Locate the cell with the specified text and output its (X, Y) center coordinate. 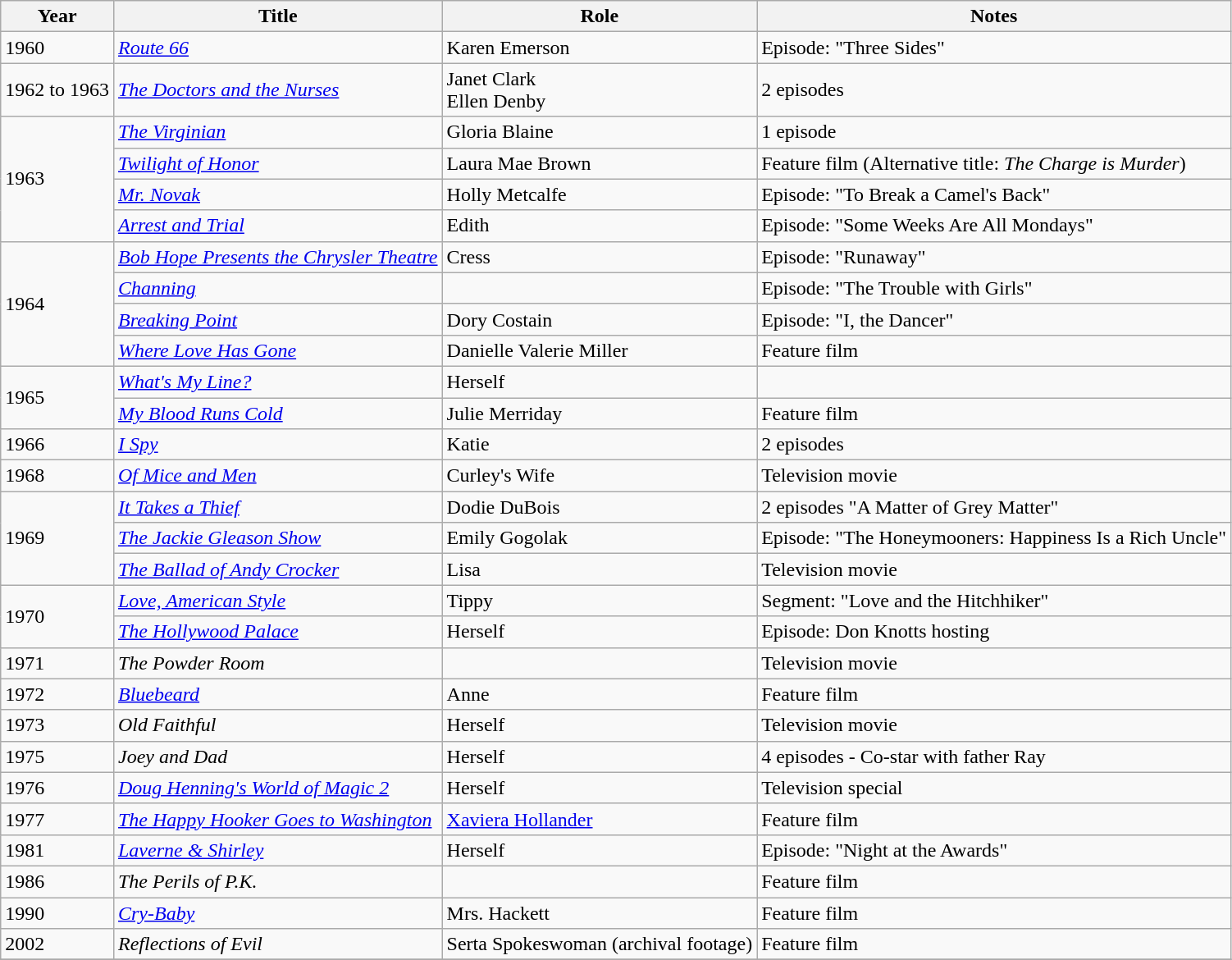
Mr. Novak (277, 194)
Holly Metcalfe (600, 194)
Doug Henning's World of Magic 2 (277, 788)
Curley's Wife (600, 476)
Television special (994, 788)
The Ballad of Andy Crocker (277, 569)
Dory Costain (600, 319)
Lisa (600, 569)
1986 (57, 881)
Reflections of Evil (277, 944)
4 episodes - Co-star with father Ray (994, 757)
1964 (57, 304)
Episode: "Some Weeks Are All Mondays" (994, 226)
The Happy Hooker Goes to Washington (277, 819)
Cress (600, 257)
Janet ClarkEllen Denby (600, 90)
Old Faithful (277, 725)
1972 (57, 694)
Episode: "Night at the Awards" (994, 850)
Laura Mae Brown (600, 163)
Anne (600, 694)
Channing (277, 288)
Route 66 (277, 48)
Cry-Baby (277, 913)
I Spy (277, 445)
Xaviera Hollander (600, 819)
Bob Hope Presents the Chrysler Theatre (277, 257)
1971 (57, 663)
Katie (600, 445)
1973 (57, 725)
1 episode (994, 132)
1965 (57, 397)
Laverne & Shirley (277, 850)
Bluebeard (277, 694)
The Jackie Gleason Show (277, 538)
1970 (57, 616)
1968 (57, 476)
Emily Gogolak (600, 538)
1966 (57, 445)
1990 (57, 913)
What's My Line? (277, 382)
The Doctors and the Nurses (277, 90)
1969 (57, 538)
Karen Emerson (600, 48)
The Virginian (277, 132)
1962 to 1963 (57, 90)
2002 (57, 944)
Serta Spokeswoman (archival footage) (600, 944)
Title (277, 16)
Feature film (Alternative title: The Charge is Murder) (994, 163)
1975 (57, 757)
Episode: "The Trouble with Girls" (994, 288)
Notes (994, 16)
1976 (57, 788)
Twilight of Honor (277, 163)
Love, American Style (277, 601)
The Powder Room (277, 663)
Mrs. Hackett (600, 913)
Role (600, 16)
1981 (57, 850)
Edith (600, 226)
Where Love Has Gone (277, 350)
Arrest and Trial (277, 226)
Episode: Don Knotts hosting (994, 632)
Gloria Blaine (600, 132)
It Takes a Thief (277, 507)
Episode: "I, the Dancer" (994, 319)
Joey and Dad (277, 757)
1963 (57, 179)
Julie Merriday (600, 413)
Danielle Valerie Miller (600, 350)
1977 (57, 819)
Episode: "To Break a Camel's Back" (994, 194)
Year (57, 16)
My Blood Runs Cold (277, 413)
Episode: "The Honeymooners: Happiness Is a Rich Uncle" (994, 538)
Segment: "Love and the Hitchhiker" (994, 601)
The Hollywood Palace (277, 632)
1960 (57, 48)
2 episodes "A Matter of Grey Matter" (994, 507)
Breaking Point (277, 319)
The Perils of P.K. (277, 881)
Dodie DuBois (600, 507)
Tippy (600, 601)
Of Mice and Men (277, 476)
Episode: "Runaway" (994, 257)
Episode: "Three Sides" (994, 48)
